Identify which cell holds the provided text, then report its [x, y] central coordinate. 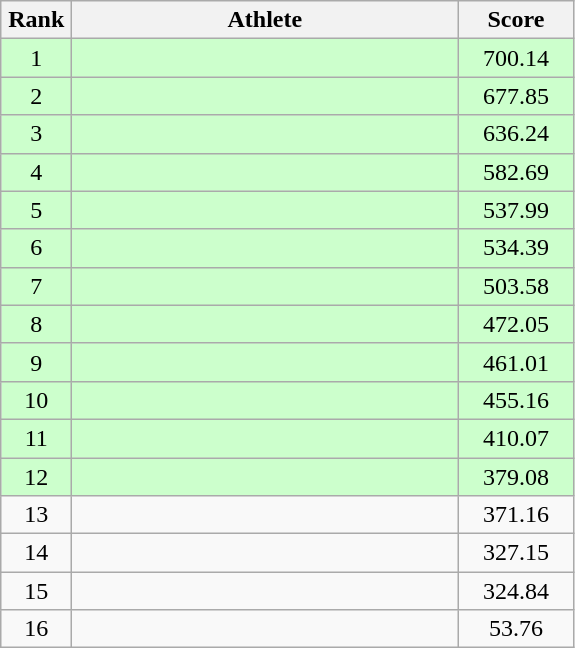
53.76 [516, 629]
16 [36, 629]
9 [36, 362]
2 [36, 96]
455.16 [516, 400]
677.85 [516, 96]
5 [36, 210]
327.15 [516, 553]
13 [36, 515]
8 [36, 324]
534.39 [516, 248]
700.14 [516, 58]
7 [36, 286]
3 [36, 134]
371.16 [516, 515]
12 [36, 477]
582.69 [516, 172]
324.84 [516, 591]
461.01 [516, 362]
Score [516, 20]
Athlete [265, 20]
4 [36, 172]
10 [36, 400]
410.07 [516, 438]
1 [36, 58]
636.24 [516, 134]
14 [36, 553]
6 [36, 248]
Rank [36, 20]
472.05 [516, 324]
379.08 [516, 477]
11 [36, 438]
503.58 [516, 286]
15 [36, 591]
537.99 [516, 210]
